Identify which cell holds the provided text, then report its (X, Y) central coordinate. 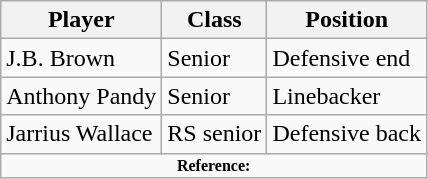
RS senior (214, 134)
Defensive end (347, 58)
Anthony Pandy (82, 96)
J.B. Brown (82, 58)
Class (214, 20)
Player (82, 20)
Defensive back (347, 134)
Reference: (214, 165)
Jarrius Wallace (82, 134)
Linebacker (347, 96)
Position (347, 20)
